Pinpoint the cell where the given text exists, returning its [x, y] midpoint coordinate. 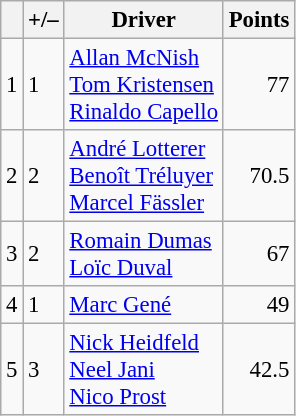
42.5 [258, 370]
Points [258, 20]
Nick Heidfeld Neel Jani Nico Prost [144, 370]
67 [258, 254]
5 [12, 370]
49 [258, 305]
77 [258, 85]
Driver [144, 20]
Marc Gené [144, 305]
Allan McNish Tom Kristensen Rinaldo Capello [144, 85]
4 [12, 305]
70.5 [258, 176]
André Lotterer Benoît Tréluyer Marcel Fässler [144, 176]
+/– [44, 20]
Romain Dumas Loïc Duval [144, 254]
